Search for the cell housing the specified text and yield its [X, Y] center coordinate. 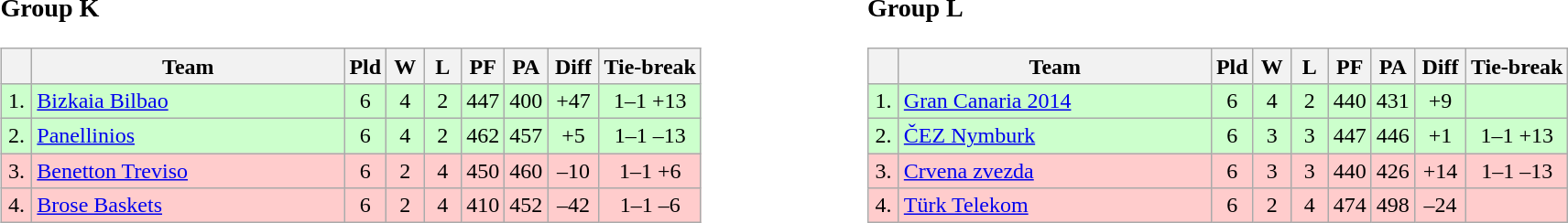
+5 [573, 136]
410 [484, 206]
Benetton Treviso [189, 171]
400 [526, 101]
+14 [1440, 171]
1–1 +6 [650, 171]
Crvena zvezda [1055, 171]
–42 [573, 206]
Bizkaia Bilbao [189, 101]
431 [1392, 101]
474 [1350, 206]
462 [484, 136]
426 [1392, 171]
Türk Telekom [1055, 206]
+9 [1440, 101]
457 [526, 136]
446 [1392, 136]
+47 [573, 101]
–24 [1440, 206]
460 [526, 171]
1–1 –6 [650, 206]
Gran Canaria 2014 [1055, 101]
Brose Baskets [189, 206]
Panellinios [189, 136]
452 [526, 206]
498 [1392, 206]
ČEZ Nymburk [1055, 136]
–10 [573, 171]
+1 [1440, 136]
450 [484, 171]
